Detect which cell encompasses the target text, then output its (X, Y) center coordinate. 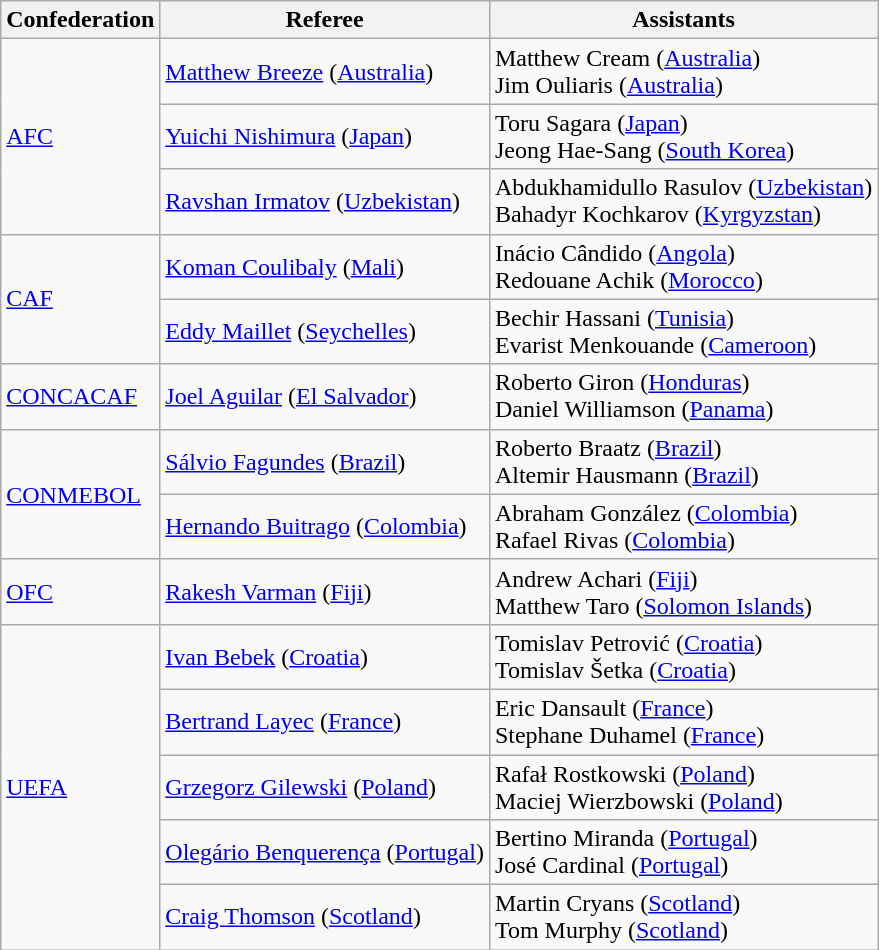
CONCACAF (80, 396)
Abdukhamidullo Rasulov (Uzbekistan)Bahadyr Kochkarov (Kyrgyzstan) (683, 202)
Ravshan Irmatov (Uzbekistan) (325, 202)
OFC (80, 592)
Tomislav Petrović (Croatia)Tomislav Šetka (Croatia) (683, 656)
UEFA (80, 786)
Yuichi Nishimura (Japan) (325, 136)
CAF (80, 299)
Abraham González (Colombia)Rafael Rivas (Colombia) (683, 526)
Grzegorz Gilewski (Poland) (325, 786)
Roberto Giron (Honduras)Daniel Williamson (Panama) (683, 396)
Eric Dansault (France)Stephane Duhamel (France) (683, 722)
Bechir Hassani (Tunisia)Evarist Menkouande (Cameroon) (683, 332)
Hernando Buitrago (Colombia) (325, 526)
Eddy Maillet (Seychelles) (325, 332)
CONMEBOL (80, 494)
Roberto Braatz (Brazil)Altemir Hausmann (Brazil) (683, 462)
Bertrand Layec (France) (325, 722)
Joel Aguilar (El Salvador) (325, 396)
Sálvio Fagundes (Brazil) (325, 462)
Ivan Bebek (Croatia) (325, 656)
Rakesh Varman (Fiji) (325, 592)
Assistants (683, 20)
Referee (325, 20)
Rafał Rostkowski (Poland)Maciej Wierzbowski (Poland) (683, 786)
Koman Coulibaly (Mali) (325, 266)
AFC (80, 136)
Matthew Breeze (Australia) (325, 72)
Craig Thomson (Scotland) (325, 918)
Martin Cryans (Scotland)Tom Murphy (Scotland) (683, 918)
Inácio Cândido (Angola)Redouane Achik (Morocco) (683, 266)
Andrew Achari (Fiji)Matthew Taro (Solomon Islands) (683, 592)
Olegário Benquerença (Portugal) (325, 852)
Confederation (80, 20)
Bertino Miranda (Portugal)José Cardinal (Portugal) (683, 852)
Toru Sagara (Japan)Jeong Hae-Sang (South Korea) (683, 136)
Matthew Cream (Australia)Jim Ouliaris (Australia) (683, 72)
